Extract the [X, Y] coordinate from the center of the cell holding the provided text.  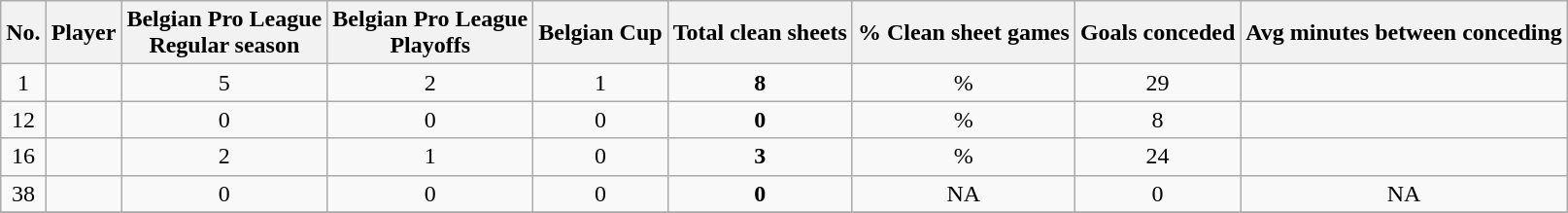
5 [224, 83]
Goals conceded [1157, 33]
Belgian Pro LeagueRegular season [224, 33]
29 [1157, 83]
Avg minutes between conceding [1405, 33]
38 [23, 194]
Belgian Cup [600, 33]
Total clean sheets [760, 33]
12 [23, 120]
24 [1157, 157]
Player [84, 33]
Belgian Pro LeaguePlayoffs [430, 33]
3 [760, 157]
% Clean sheet games [964, 33]
16 [23, 157]
No. [23, 33]
